Determine the (x, y) coordinate at the center of the cell enclosing the given text.  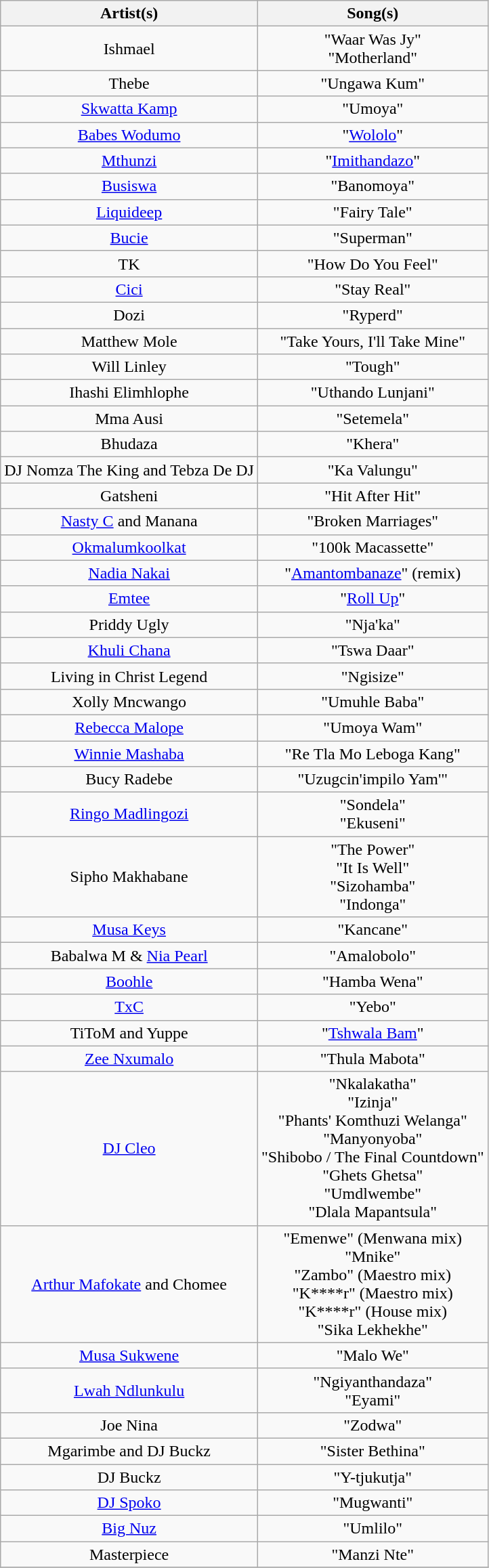
Arthur Mafokate and Chomee (129, 1284)
"Khera" (373, 444)
Emtee (129, 599)
Gatsheni (129, 496)
"The Power""It Is Well""Sizohamba""Indonga" (373, 876)
Bucy Radebe (129, 780)
TiToM and Yuppe (129, 1033)
Bucie (129, 238)
"Malo We" (373, 1355)
"Zodwa" (373, 1425)
"Roll Up" (373, 599)
"Broken Marriages" (373, 522)
"Ka Valungu" (373, 470)
"Banomoya" (373, 186)
Living in Christ Legend (129, 676)
Mgarimbe and DJ Buckz (129, 1451)
"Hamba Wena" (373, 981)
"Mugwanti" (373, 1503)
"Ryperd" (373, 315)
Ihashi Elimhlophe (129, 393)
"Uzugcin'impilo Yam'" (373, 780)
Babalwa M & Nia Pearl (129, 956)
"Hit After Hit" (373, 496)
"Ngiyanthandaza""Eyami" (373, 1390)
Okmalumkoolkat (129, 547)
Masterpiece (129, 1554)
"Tough" (373, 367)
"Y-tjukutja" (373, 1477)
"Umoya Wam" (373, 727)
DJ Cleo (129, 1149)
"Emenwe" (Menwana mix)"Mnike""Zambo" (Maestro mix)"K****r" (Maestro mix)"K****r" (House mix)"Sika Lekhekhe" (373, 1284)
Cici (129, 289)
Thebe (129, 83)
Will Linley (129, 367)
"Imithandazo" (373, 161)
"Manzi Nte" (373, 1554)
"Uthando Lunjani" (373, 393)
Khuli Chana (129, 650)
"Tshwala Bam" (373, 1033)
"Amalobolo" (373, 956)
Musa Keys (129, 930)
Skwatta Kamp (129, 109)
"Yebo" (373, 1007)
"Umlilo" (373, 1529)
Song(s) (373, 14)
"Nja'ka" (373, 624)
Mthunzi (129, 161)
Musa Sukwene (129, 1355)
Xolly Mncwango (129, 702)
Priddy Ugly (129, 624)
Bhudaza (129, 444)
"Setemela" (373, 419)
Ishmael (129, 49)
Lwah Ndlunkulu (129, 1390)
TK (129, 263)
"Tswa Daar" (373, 650)
"How Do You Feel" (373, 263)
"Ngisize" (373, 676)
Nadia Nakai (129, 573)
DJ Spoko (129, 1503)
"Kancane" (373, 930)
"Umuhle Baba" (373, 702)
Nasty C and Manana (129, 522)
"Ungawa Kum" (373, 83)
Matthew Mole (129, 341)
Busiswa (129, 186)
DJ Nomza The King and Tebza De DJ (129, 470)
"Wololo" (373, 135)
"100k Macassette" (373, 547)
"Waar Was Jy""Motherland" (373, 49)
Winnie Mashaba (129, 754)
"Stay Real" (373, 289)
Boohle (129, 981)
"Amantombanaze" (remix) (373, 573)
DJ Buckz (129, 1477)
"Re Tla Mo Leboga Kang" (373, 754)
Dozi (129, 315)
Mma Ausi (129, 419)
"Take Yours, I'll Take Mine" (373, 341)
Artist(s) (129, 14)
"Umoya" (373, 109)
Sipho Makhabane (129, 876)
TxC (129, 1007)
Rebecca Malope (129, 727)
"Fairy Tale" (373, 212)
"Thula Mabota" (373, 1059)
"Sondela""Ekuseni" (373, 814)
Zee Nxumalo (129, 1059)
Liquideep (129, 212)
Big Nuz (129, 1529)
Babes Wodumo (129, 135)
Joe Nina (129, 1425)
"Nkalakatha""Izinja""Phants' Komthuzi Welanga""Manyonyoba""Shibobo / The Final Countdown""Ghets Ghetsa""Umdlwembe""Dlala Mapantsula" (373, 1149)
"Superman" (373, 238)
Ringo Madlingozi (129, 814)
"Sister Bethina" (373, 1451)
